Scan for the cell matching the given text and deliver its [X, Y] coordinate at center. 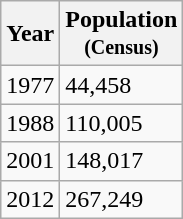
Year [30, 34]
148,017 [122, 161]
267,249 [122, 199]
1988 [30, 123]
44,458 [122, 85]
1977 [30, 85]
2012 [30, 199]
2001 [30, 161]
Population(Census) [122, 34]
110,005 [122, 123]
